Determine the [X, Y] coordinate at the center of the cell enclosing the given text.  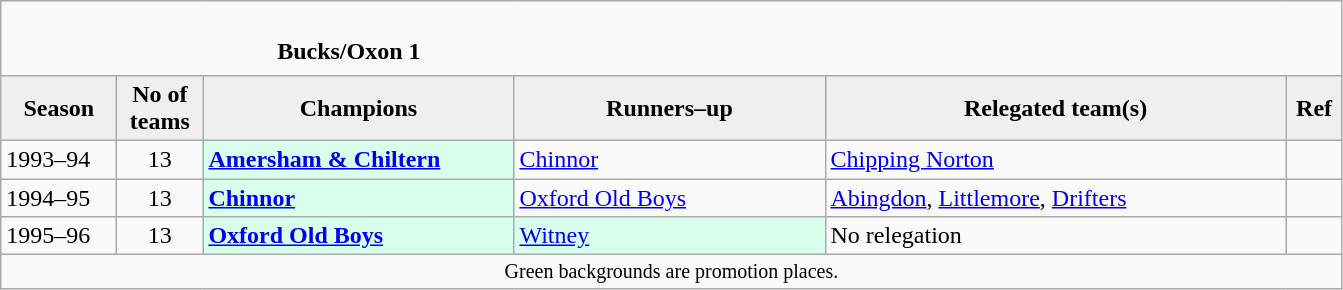
Witney [670, 236]
Green backgrounds are promotion places. [672, 272]
Abingdon, Littlemore, Drifters [1056, 197]
Season [59, 108]
Amersham & Chiltern [358, 159]
1995–96 [59, 236]
Chipping Norton [1056, 159]
Runners–up [670, 108]
1993–94 [59, 159]
Relegated team(s) [1056, 108]
No relegation [1056, 236]
1994–95 [59, 197]
Ref [1314, 108]
No of teams [160, 108]
Champions [358, 108]
